Return the [x, y] coordinate for the center point of the cell that contains the specified text.  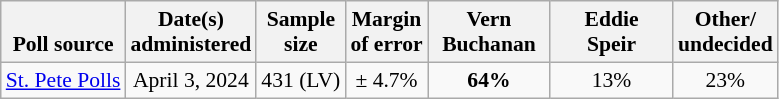
Poll source [64, 32]
23% [726, 80]
± 4.7% [386, 80]
EddieSpeir [612, 32]
13% [612, 80]
Samplesize [300, 32]
Marginof error [386, 32]
VernBuchanan [490, 32]
Other/undecided [726, 32]
Date(s)administered [190, 32]
April 3, 2024 [190, 80]
St. Pete Polls [64, 80]
431 (LV) [300, 80]
64% [490, 80]
